From the cell containing the given text, extract its center point as [x, y] coordinate. 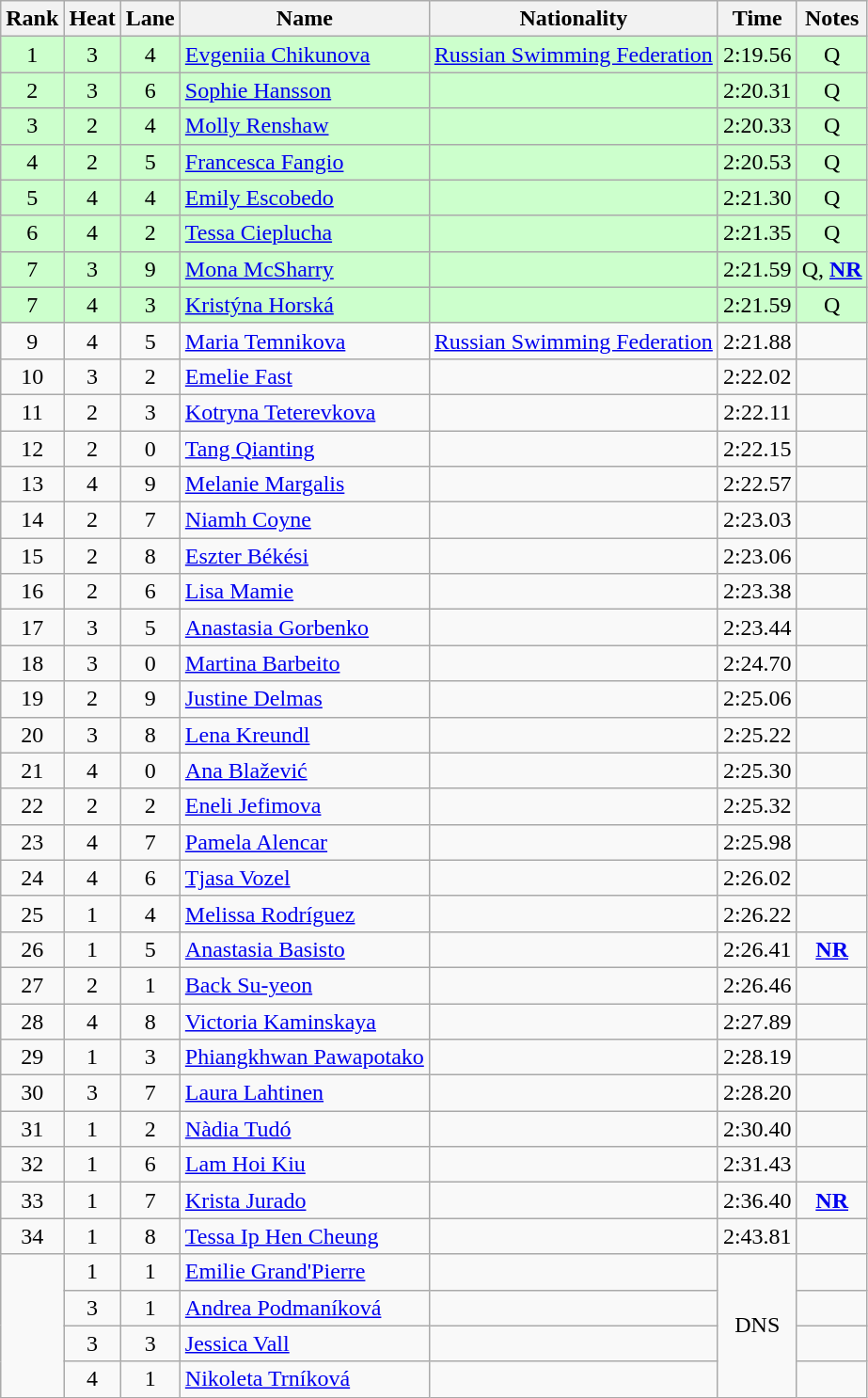
2:24.70 [757, 663]
Nàdia Tudó [305, 1129]
Niamh Coyne [305, 520]
16 [32, 592]
2:25.06 [757, 699]
2:28.20 [757, 1093]
Tang Qianting [305, 449]
Ana Blažević [305, 770]
2:22.02 [757, 376]
33 [32, 1200]
Victoria Kaminskaya [305, 1021]
Kotryna Teterevkova [305, 412]
Evgeniia Chikunova [305, 55]
Melissa Rodríguez [305, 913]
Lisa Mamie [305, 592]
17 [32, 628]
2:21.30 [757, 198]
29 [32, 1057]
21 [32, 770]
Emelie Fast [305, 376]
26 [32, 949]
Sophie Hansson [305, 90]
2:31.43 [757, 1165]
2:26.46 [757, 985]
2:26.22 [757, 913]
19 [32, 699]
2:22.15 [757, 449]
2:36.40 [757, 1200]
2:23.06 [757, 556]
32 [32, 1165]
2:25.98 [757, 842]
Jessica Vall [305, 1343]
Tessa Cieplucha [305, 233]
Krista Jurado [305, 1200]
2:20.31 [757, 90]
Eneli Jefimova [305, 806]
Laura Lahtinen [305, 1093]
Tjasa Vozel [305, 878]
Phiangkhwan Pawapotako [305, 1057]
Name [305, 19]
2:22.11 [757, 412]
2:28.19 [757, 1057]
22 [32, 806]
23 [32, 842]
Notes [831, 19]
2:25.32 [757, 806]
18 [32, 663]
Mona McSharry [305, 269]
Justine Delmas [305, 699]
Rank [32, 19]
2:43.81 [757, 1236]
2:19.56 [757, 55]
Martina Barbeito [305, 663]
24 [32, 878]
Time [757, 19]
Lane [150, 19]
Anastasia Gorbenko [305, 628]
2:26.02 [757, 878]
13 [32, 485]
27 [32, 985]
2:30.40 [757, 1129]
Molly Renshaw [305, 126]
15 [32, 556]
Tessa Ip Hen Cheung [305, 1236]
2:22.57 [757, 485]
Pamela Alencar [305, 842]
DNS [757, 1326]
Andrea Podmaníková [305, 1308]
2:25.30 [757, 770]
Lam Hoi Kiu [305, 1165]
25 [32, 913]
Emily Escobedo [305, 198]
Maria Temnikova [305, 341]
11 [32, 412]
Kristýna Horská [305, 305]
2:20.33 [757, 126]
2:25.22 [757, 735]
Lena Kreundl [305, 735]
2:20.53 [757, 162]
28 [32, 1021]
2:21.88 [757, 341]
14 [32, 520]
Back Su-yeon [305, 985]
Eszter Békési [305, 556]
Emilie Grand'Pierre [305, 1272]
Nikoleta Trníková [305, 1379]
Anastasia Basisto [305, 949]
2:23.38 [757, 592]
12 [32, 449]
30 [32, 1093]
10 [32, 376]
2:27.89 [757, 1021]
Francesca Fangio [305, 162]
Melanie Margalis [305, 485]
2:23.03 [757, 520]
Heat [92, 19]
2:26.41 [757, 949]
Q, NR [831, 269]
31 [32, 1129]
2:21.35 [757, 233]
Nationality [574, 19]
20 [32, 735]
34 [32, 1236]
2:23.44 [757, 628]
